Return (X, Y) of the center of cell containing provided text 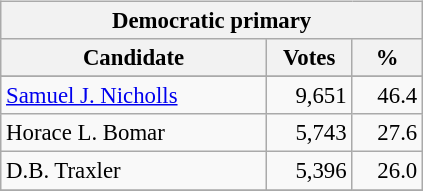
Horace L. Bomar (134, 133)
5,396 (309, 171)
D.B. Traxler (134, 171)
Democratic primary (212, 21)
9,651 (309, 96)
46.4 (388, 96)
5,743 (309, 133)
Candidate (134, 58)
27.6 (388, 133)
Votes (309, 58)
Samuel J. Nicholls (134, 96)
26.0 (388, 171)
% (388, 58)
